Return [x, y] of the center of cell containing provided text 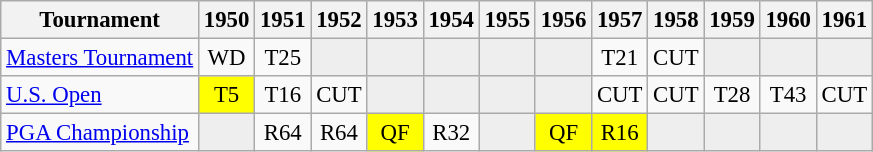
R32 [451, 133]
1956 [563, 20]
1951 [283, 20]
1958 [676, 20]
Masters Tournament [100, 58]
R16 [620, 133]
1954 [451, 20]
1960 [788, 20]
T25 [283, 58]
WD [227, 58]
T5 [227, 95]
PGA Championship [100, 133]
1957 [620, 20]
Tournament [100, 20]
T16 [283, 95]
1953 [395, 20]
T28 [732, 95]
1952 [339, 20]
T21 [620, 58]
T43 [788, 95]
1959 [732, 20]
1955 [507, 20]
U.S. Open [100, 95]
1961 [844, 20]
1950 [227, 20]
